Return the (X, Y) coordinate for the center point of the cell that contains the specified text.  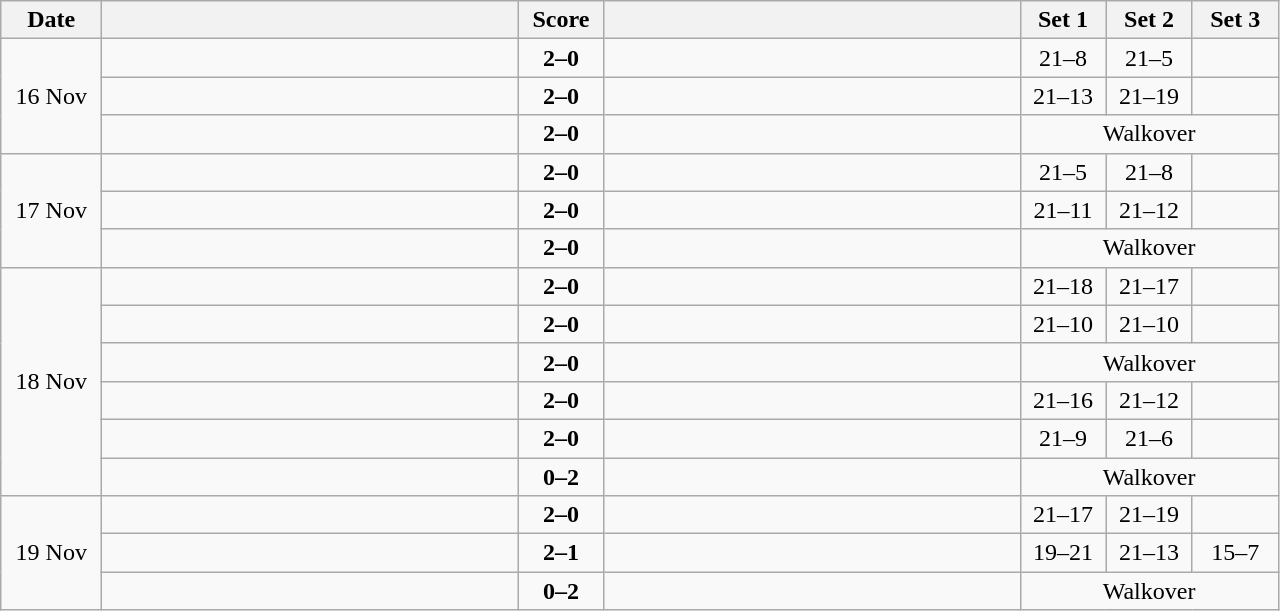
Set 1 (1063, 20)
19–21 (1063, 553)
2–1 (561, 553)
21–16 (1063, 400)
21–6 (1149, 438)
Date (52, 20)
Set 2 (1149, 20)
Score (561, 20)
21–18 (1063, 286)
Set 3 (1235, 20)
21–11 (1063, 210)
15–7 (1235, 553)
16 Nov (52, 96)
19 Nov (52, 553)
18 Nov (52, 381)
17 Nov (52, 210)
21–9 (1063, 438)
